Locate the cell with the specified text and output its (x, y) center coordinate. 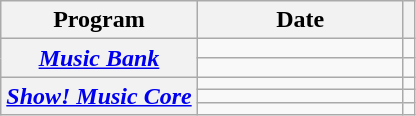
Show! Music Core (99, 96)
Program (99, 20)
Date (300, 20)
Music Bank (99, 58)
